Output the [X, Y] coordinate of the center of the cell containing the given text.  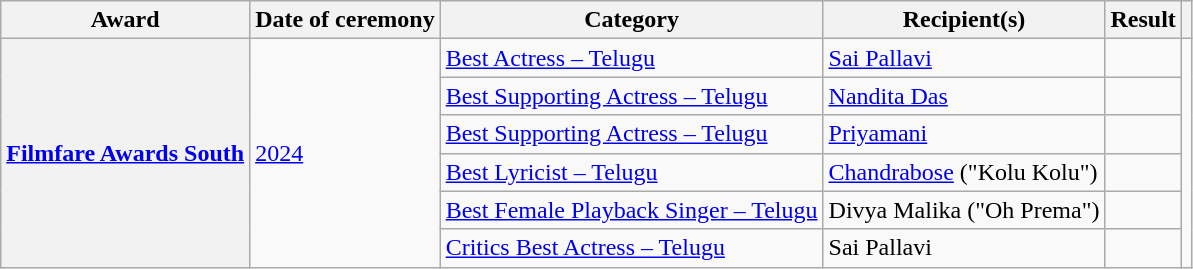
2024 [346, 153]
Date of ceremony [346, 20]
Category [632, 20]
Critics Best Actress – Telugu [632, 248]
Chandrabose ("Kolu Kolu") [964, 172]
Divya Malika ("Oh Prema") [964, 210]
Award [126, 20]
Best Actress – Telugu [632, 58]
Filmfare Awards South [126, 153]
Best Lyricist – Telugu [632, 172]
Result [1143, 20]
Recipient(s) [964, 20]
Nandita Das [964, 96]
Priyamani [964, 134]
Best Female Playback Singer – Telugu [632, 210]
